Detect which cell encompasses the target text, then output its (x, y) center coordinate. 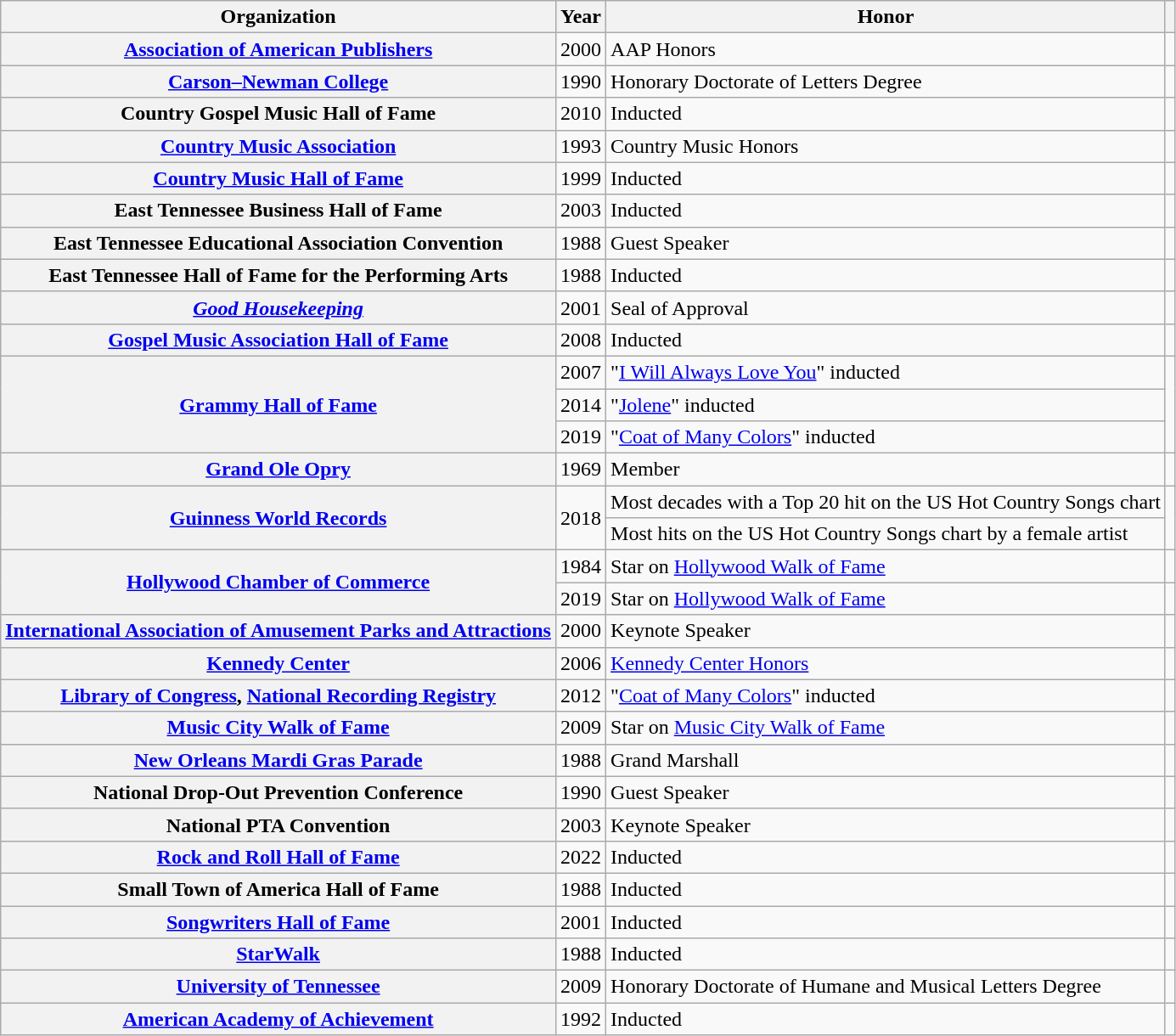
National PTA Convention (279, 825)
1999 (581, 178)
International Association of Amusement Parks and Attractions (279, 631)
Guinness World Records (279, 518)
2008 (581, 340)
Library of Congress, National Recording Registry (279, 695)
1992 (581, 1019)
Organization (279, 17)
2014 (581, 405)
1984 (581, 566)
New Orleans Mardi Gras Parade (279, 760)
Kennedy Center Honors (886, 663)
2010 (581, 114)
Honorary Doctorate of Letters Degree (886, 82)
East Tennessee Educational Association Convention (279, 243)
Gospel Music Association Hall of Fame (279, 340)
1969 (581, 470)
University of Tennessee (279, 987)
Association of American Publishers (279, 49)
Honorary Doctorate of Humane and Musical Letters Degree (886, 987)
Member (886, 470)
Songwriters Hall of Fame (279, 921)
Small Town of America Hall of Fame (279, 889)
East Tennessee Business Hall of Fame (279, 211)
1993 (581, 146)
Rock and Roll Hall of Fame (279, 857)
Seal of Approval (886, 307)
2012 (581, 695)
Country Music Honors (886, 146)
East Tennessee Hall of Fame for the Performing Arts (279, 275)
"I Will Always Love You" inducted (886, 372)
Hollywood Chamber of Commerce (279, 583)
2007 (581, 372)
2022 (581, 857)
Music City Walk of Fame (279, 728)
Country Music Association (279, 146)
2018 (581, 518)
Kennedy Center (279, 663)
Year (581, 17)
Good Housekeeping (279, 307)
AAP Honors (886, 49)
National Drop-Out Prevention Conference (279, 792)
Grand Ole Opry (279, 470)
Honor (886, 17)
Country Gospel Music Hall of Fame (279, 114)
American Academy of Achievement (279, 1019)
Most decades with a Top 20 hit on the US Hot Country Songs chart (886, 502)
StarWalk (279, 954)
2006 (581, 663)
"Jolene" inducted (886, 405)
Country Music Hall of Fame (279, 178)
Grand Marshall (886, 760)
Grammy Hall of Fame (279, 404)
Star on Music City Walk of Fame (886, 728)
Most hits on the US Hot Country Songs chart by a female artist (886, 534)
Carson–Newman College (279, 82)
